Return (x, y) of the center of cell containing provided text 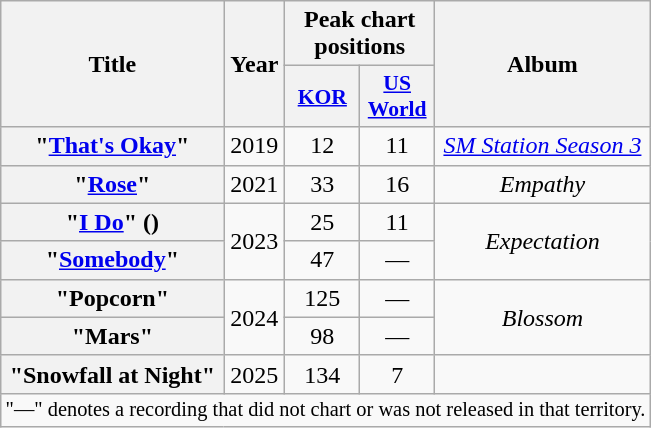
98 (322, 336)
Album (543, 64)
"I Do" () (112, 222)
2023 (254, 241)
"That's Okay" (112, 146)
USWorld (398, 96)
12 (322, 146)
2025 (254, 374)
7 (398, 374)
16 (398, 184)
Blossom (543, 317)
33 (322, 184)
"Popcorn" (112, 298)
47 (322, 260)
Title (112, 64)
Expectation (543, 241)
Empathy (543, 184)
KOR (322, 96)
SM Station Season 3 (543, 146)
"Snowfall at Night" (112, 374)
"Mars" (112, 336)
134 (322, 374)
Year (254, 64)
2024 (254, 317)
125 (322, 298)
Peak chart positions (360, 34)
"Rose" (112, 184)
2021 (254, 184)
"—" denotes a recording that did not chart or was not released in that territory. (326, 410)
2019 (254, 146)
"Somebody" (112, 260)
25 (322, 222)
